Find where the given text appears and provide that cell's center as [X, Y] coordinate. 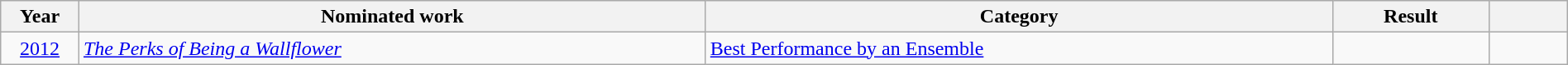
Category [1019, 17]
2012 [40, 48]
Year [40, 17]
Nominated work [392, 17]
Best Performance by an Ensemble [1019, 48]
Result [1411, 17]
The Perks of Being a Wallflower [392, 48]
